Detect which cell encompasses the target text, then output its [x, y] center coordinate. 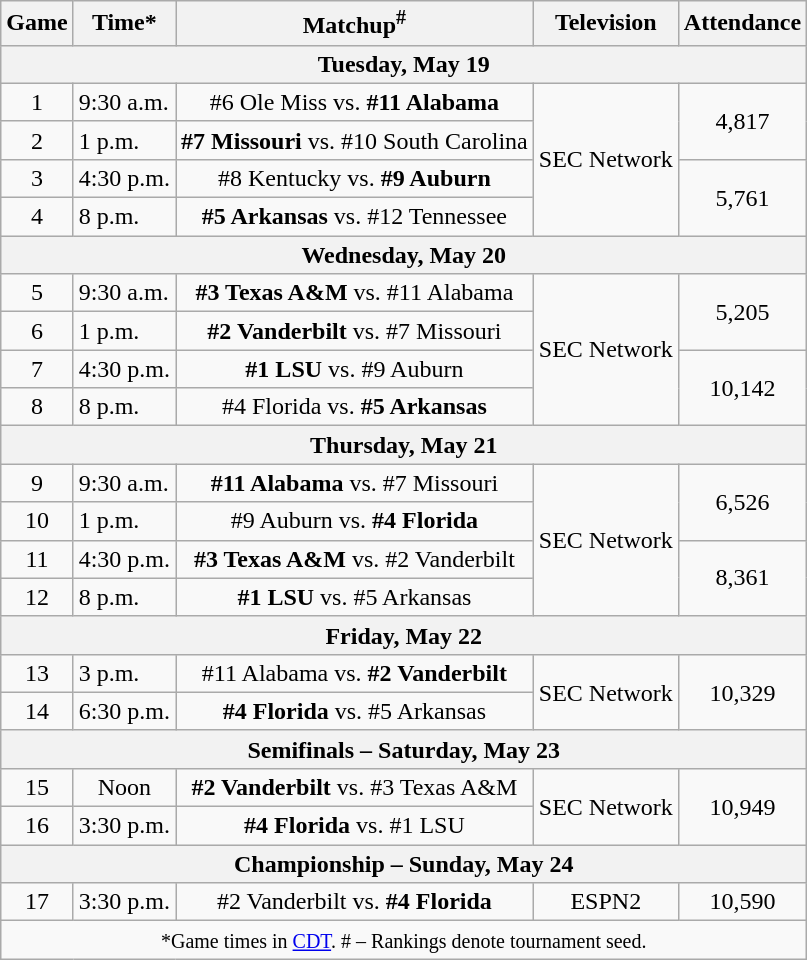
10,142 [742, 388]
Friday, May 22 [404, 635]
#8 Kentucky vs. #9 Auburn [355, 178]
Attendance [742, 24]
8 [37, 407]
#6 Ole Miss vs. #11 Alabama [355, 102]
Championship – Sunday, May 24 [404, 864]
#5 Arkansas vs. #12 Tennessee [355, 217]
6 [37, 331]
6:30 p.m. [124, 711]
Television [606, 24]
ESPN2 [606, 902]
9 [37, 483]
2 [37, 140]
4,817 [742, 121]
#11 Alabama vs. #7 Missouri [355, 483]
Noon [124, 787]
1 [37, 102]
Matchup# [355, 24]
Wednesday, May 20 [404, 255]
Tuesday, May 19 [404, 64]
5,761 [742, 197]
Semifinals – Saturday, May 23 [404, 749]
#7 Missouri vs. #10 South Carolina [355, 140]
7 [37, 369]
14 [37, 711]
8,361 [742, 578]
12 [37, 597]
#2 Vanderbilt vs. #7 Missouri [355, 331]
10,949 [742, 806]
#2 Vanderbilt vs. #3 Texas A&M [355, 787]
13 [37, 673]
*Game times in CDT. # – Rankings denote tournament seed. [404, 940]
10,590 [742, 902]
10,329 [742, 692]
#3 Texas A&M vs. #11 Alabama [355, 293]
#9 Auburn vs. #4 Florida [355, 521]
11 [37, 559]
3 p.m. [124, 673]
10 [37, 521]
3 [37, 178]
Game [37, 24]
16 [37, 826]
#11 Alabama vs. #2 Vanderbilt [355, 673]
#2 Vanderbilt vs. #4 Florida [355, 902]
4 [37, 217]
#1 LSU vs. #9 Auburn [355, 369]
5 [37, 293]
15 [37, 787]
#1 LSU vs. #5 Arkansas [355, 597]
6,526 [742, 502]
#3 Texas A&M vs. #2 Vanderbilt [355, 559]
5,205 [742, 312]
Time* [124, 24]
17 [37, 902]
#4 Florida vs. #1 LSU [355, 826]
Thursday, May 21 [404, 445]
